Locate the cell with the specified text and output its (x, y) center coordinate. 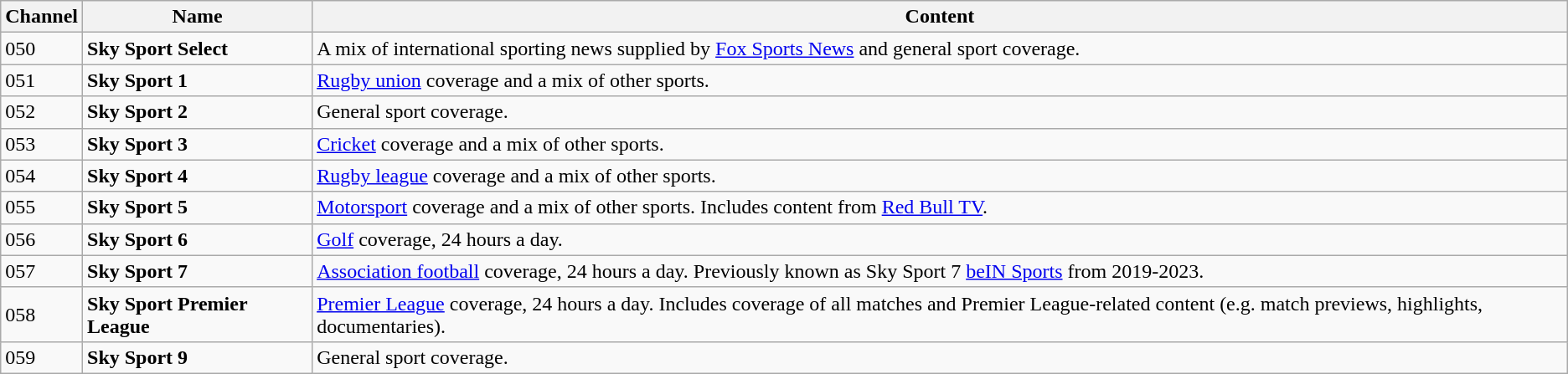
Sky Sport Select (198, 49)
Golf coverage, 24 hours a day. (940, 239)
055 (42, 207)
Sky Sport 1 (198, 80)
051 (42, 80)
Rugby league coverage and a mix of other sports. (940, 176)
Cricket coverage and a mix of other sports. (940, 144)
Sky Sport 4 (198, 176)
050 (42, 49)
Sky Sport 9 (198, 357)
054 (42, 176)
Association football coverage, 24 hours a day. Previously known as Sky Sport 7 beIN Sports from 2019-2023. (940, 271)
Channel (42, 17)
Rugby union coverage and a mix of other sports. (940, 80)
Sky Sport 6 (198, 239)
Sky Sport 3 (198, 144)
059 (42, 357)
Motorsport coverage and a mix of other sports. Includes content from Red Bull TV. (940, 207)
058 (42, 315)
056 (42, 239)
Sky Sport 7 (198, 271)
057 (42, 271)
053 (42, 144)
Sky Sport Premier League (198, 315)
052 (42, 112)
Sky Sport 5 (198, 207)
Content (940, 17)
A mix of international sporting news supplied by Fox Sports News and general sport coverage. (940, 49)
Name (198, 17)
Sky Sport 2 (198, 112)
